Return (X, Y) of the center of cell containing provided text 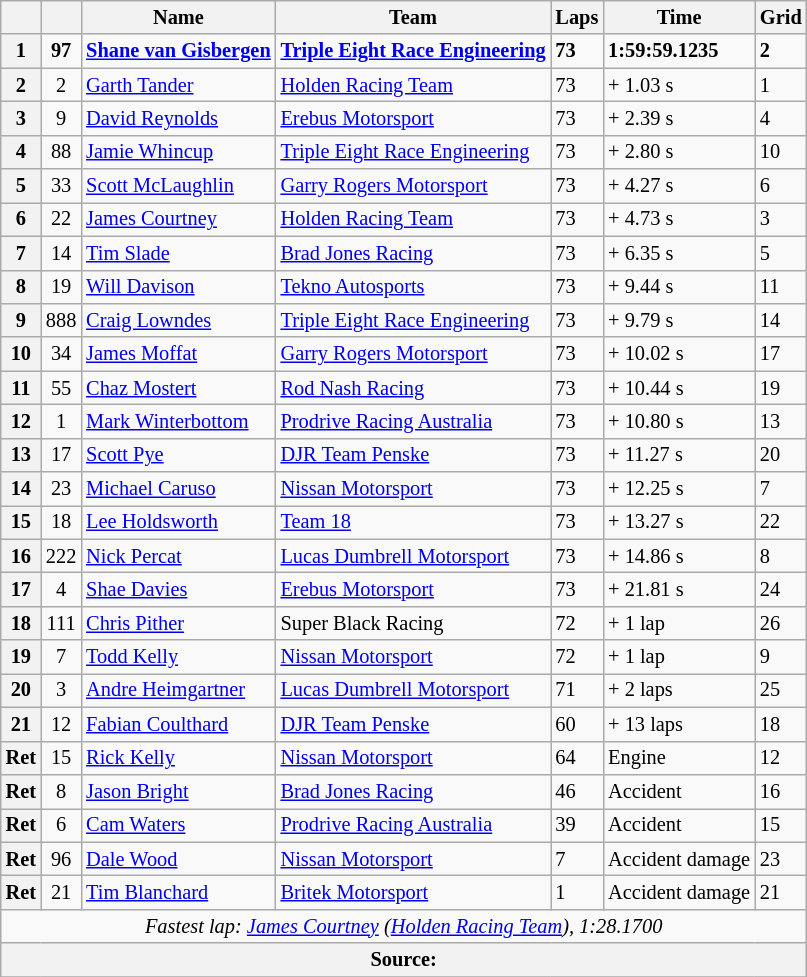
Shae Davies (178, 589)
96 (61, 859)
Mark Winterbottom (178, 421)
Tekno Autosports (414, 287)
Team 18 (414, 522)
Name (178, 17)
+ 2 laps (679, 690)
60 (576, 724)
Scott McLaughlin (178, 186)
26 (781, 623)
Chaz Mostert (178, 388)
24 (781, 589)
Team (414, 17)
64 (576, 758)
+ 10.80 s (679, 421)
Shane van Gisbergen (178, 51)
David Reynolds (178, 118)
+ 11.27 s (679, 455)
James Moffat (178, 354)
Nick Percat (178, 556)
+ 9.79 s (679, 320)
46 (576, 791)
Garth Tander (178, 85)
+ 12.25 s (679, 489)
111 (61, 623)
Britek Motorsport (414, 892)
Chris Pither (178, 623)
+ 10.44 s (679, 388)
Scott Pye (178, 455)
25 (781, 690)
+ 21.81 s (679, 589)
Grid (781, 17)
Time (679, 17)
71 (576, 690)
+ 2.39 s (679, 118)
+ 2.80 s (679, 152)
Lee Holdsworth (178, 522)
Todd Kelly (178, 657)
Tim Blanchard (178, 892)
88 (61, 152)
Fabian Coulthard (178, 724)
33 (61, 186)
Super Black Racing (414, 623)
97 (61, 51)
39 (576, 825)
55 (61, 388)
Will Davison (178, 287)
Rod Nash Racing (414, 388)
+ 13.27 s (679, 522)
Dale Wood (178, 859)
Fastest lap: James Courtney (Holden Racing Team), 1:28.1700 (404, 926)
Source: (404, 960)
Craig Lowndes (178, 320)
Andre Heimgartner (178, 690)
Tim Slade (178, 253)
+ 9.44 s (679, 287)
James Courtney (178, 219)
+ 6.35 s (679, 253)
Laps (576, 17)
34 (61, 354)
222 (61, 556)
Jason Bright (178, 791)
Engine (679, 758)
1:59:59.1235 (679, 51)
+ 4.27 s (679, 186)
+ 10.02 s (679, 354)
+ 4.73 s (679, 219)
Michael Caruso (178, 489)
888 (61, 320)
+ 13 laps (679, 724)
+ 1.03 s (679, 85)
Rick Kelly (178, 758)
Jamie Whincup (178, 152)
Cam Waters (178, 825)
+ 14.86 s (679, 556)
